Find where the given text appears and provide that cell's center as (X, Y) coordinate. 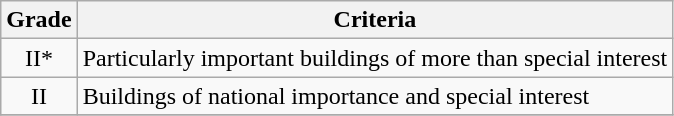
Buildings of national importance and special interest (375, 96)
Grade (39, 20)
II* (39, 58)
Particularly important buildings of more than special interest (375, 58)
II (39, 96)
Criteria (375, 20)
